Search for the cell housing the specified text and yield its (x, y) center coordinate. 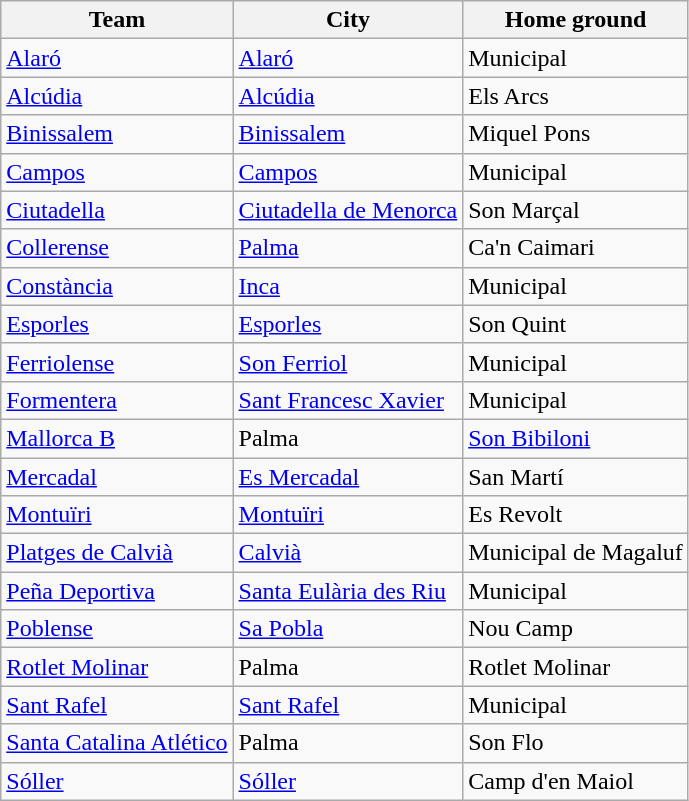
Ciutadella de Menorca (348, 210)
Inca (348, 286)
Son Marçal (576, 210)
Calvià (348, 553)
Constància (117, 286)
Camp d'en Maiol (576, 781)
Es Mercadal (348, 477)
Municipal de Magaluf (576, 553)
Ferriolense (117, 362)
Team (117, 20)
Formentera (117, 400)
Son Quint (576, 324)
Poblense (117, 629)
Home ground (576, 20)
Ca'n Caimari (576, 248)
Es Revolt (576, 515)
City (348, 20)
Santa Catalina Atlético (117, 743)
San Martí (576, 477)
Els Arcs (576, 96)
Son Ferriol (348, 362)
Ciutadella (117, 210)
Peña Deportiva (117, 591)
Sant Francesc Xavier (348, 400)
Platges de Calvià (117, 553)
Son Flo (576, 743)
Mallorca B (117, 438)
Santa Eulària des Riu (348, 591)
Miquel Pons (576, 134)
Collerense (117, 248)
Mercadal (117, 477)
Sa Pobla (348, 629)
Nou Camp (576, 629)
Son Bibiloni (576, 438)
